Find where the given text appears and provide that cell's center as (x, y) coordinate. 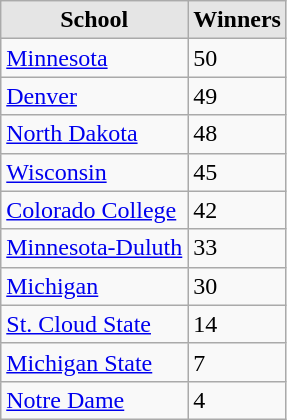
Michigan (94, 286)
45 (238, 172)
7 (238, 362)
Colorado College (94, 210)
42 (238, 210)
30 (238, 286)
St. Cloud State (94, 324)
Winners (238, 20)
Minnesota-Duluth (94, 248)
48 (238, 134)
Minnesota (94, 58)
49 (238, 96)
50 (238, 58)
Wisconsin (94, 172)
Notre Dame (94, 400)
School (94, 20)
Michigan State (94, 362)
Denver (94, 96)
North Dakota (94, 134)
4 (238, 400)
33 (238, 248)
14 (238, 324)
